From the cell containing the given text, extract its center point as [x, y] coordinate. 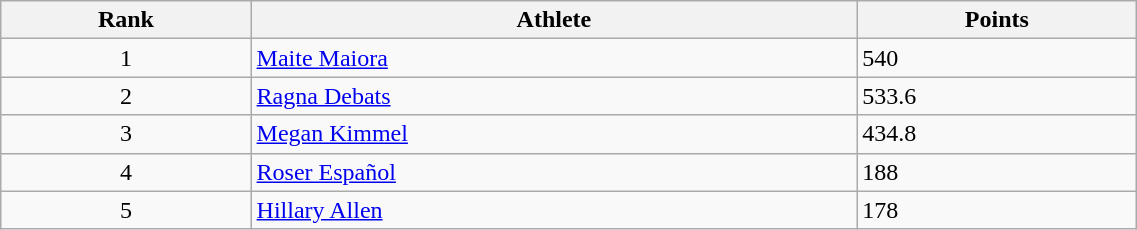
5 [126, 210]
188 [997, 172]
1 [126, 58]
Maite Maiora [554, 58]
540 [997, 58]
4 [126, 172]
178 [997, 210]
Megan Kimmel [554, 134]
Hillary Allen [554, 210]
2 [126, 96]
Athlete [554, 20]
Points [997, 20]
533.6 [997, 96]
434.8 [997, 134]
Ragna Debats [554, 96]
3 [126, 134]
Rank [126, 20]
Roser Español [554, 172]
